From the cell containing the given text, extract its center point as [x, y] coordinate. 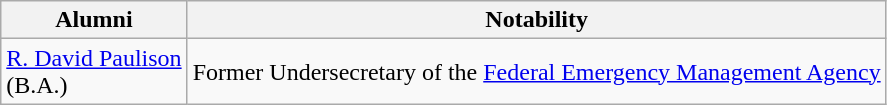
Former Undersecretary of the Federal Emergency Management Agency [536, 72]
Alumni [94, 20]
Notability [536, 20]
R. David Paulison (B.A.) [94, 72]
